Pinpoint the cell where the given text exists, returning its [x, y] midpoint coordinate. 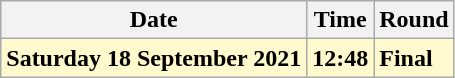
Saturday 18 September 2021 [154, 58]
Final [414, 58]
Date [154, 20]
Round [414, 20]
12:48 [340, 58]
Time [340, 20]
